From the cell containing the given text, extract its center point as (X, Y) coordinate. 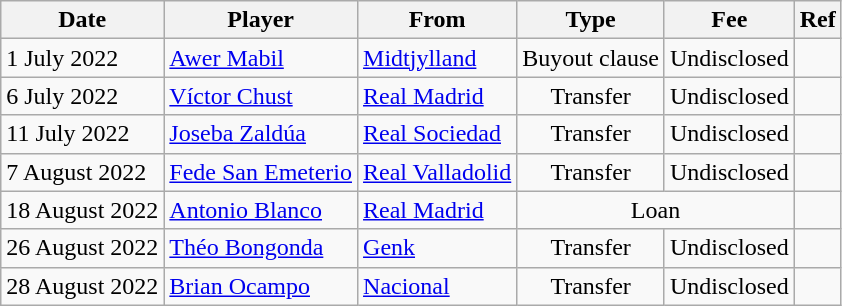
Loan (656, 210)
Fee (729, 20)
28 August 2022 (82, 286)
11 July 2022 (82, 134)
Víctor Chust (261, 96)
Type (591, 20)
Antonio Blanco (261, 210)
Date (82, 20)
Midtjylland (438, 58)
Buyout clause (591, 58)
Nacional (438, 286)
1 July 2022 (82, 58)
26 August 2022 (82, 248)
Brian Ocampo (261, 286)
Fede San Emeterio (261, 172)
Théo Bongonda (261, 248)
From (438, 20)
7 August 2022 (82, 172)
Player (261, 20)
6 July 2022 (82, 96)
Awer Mabil (261, 58)
Real Valladolid (438, 172)
Genk (438, 248)
Real Sociedad (438, 134)
Ref (818, 20)
Joseba Zaldúa (261, 134)
18 August 2022 (82, 210)
